Extract the [X, Y] coordinate from the center of the cell holding the provided text.  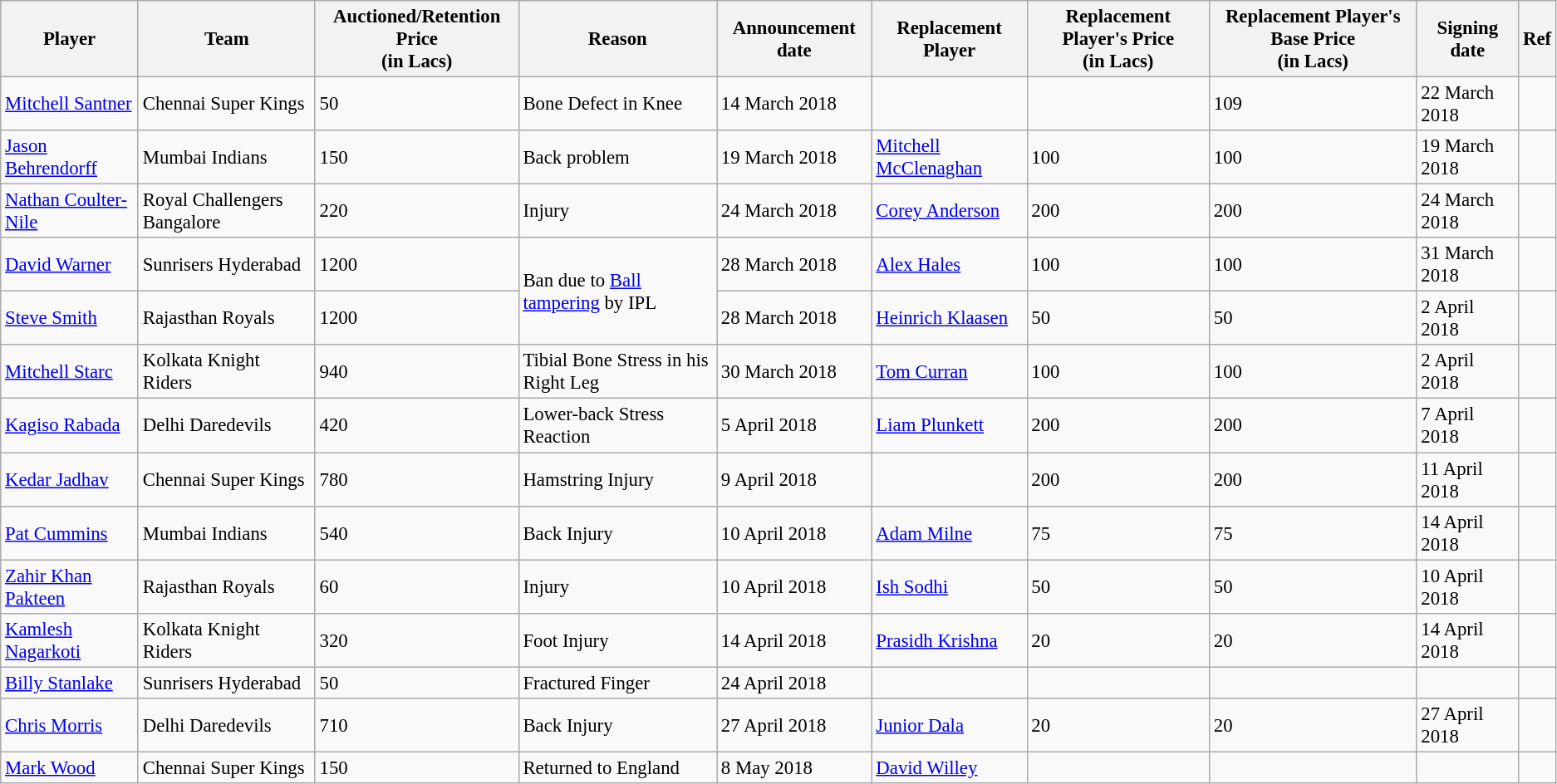
Mitchell Santner [70, 105]
Liam Plunkett [949, 425]
Kedar Jadhav [70, 480]
30 March 2018 [794, 372]
Reason [617, 39]
11 April 2018 [1467, 480]
Royal Challengers Bangalore [226, 211]
Jason Behrendorff [70, 158]
Returned to England [617, 767]
Chris Morris [70, 726]
Ref [1537, 39]
9 April 2018 [794, 480]
Zahir Khan Pakteen [70, 586]
Player [70, 39]
Announcement date [794, 39]
220 [417, 211]
940 [417, 372]
Foot Injury [617, 639]
Adam Milne [949, 533]
7 April 2018 [1467, 425]
Replacement Player's Price (in Lacs) [1118, 39]
109 [1313, 105]
Heinrich Klaasen [949, 319]
Fractured Finger [617, 683]
Tibial Bone Stress in his Right Leg [617, 372]
24 April 2018 [794, 683]
David Willey [949, 767]
Mark Wood [70, 767]
Steve Smith [70, 319]
420 [417, 425]
Alex Hales [949, 264]
Replacement Player [949, 39]
Lower-back Stress Reaction [617, 425]
Billy Stanlake [70, 683]
Pat Cummins [70, 533]
22 March 2018 [1467, 105]
Kagiso Rabada [70, 425]
Signing date [1467, 39]
Nathan Coulter-Nile [70, 211]
8 May 2018 [794, 767]
Replacement Player's Base Price (in Lacs) [1313, 39]
540 [417, 533]
Mitchell Starc [70, 372]
Junior Dala [949, 726]
5 April 2018 [794, 425]
David Warner [70, 264]
780 [417, 480]
60 [417, 586]
Prasidh Krishna [949, 639]
Back problem [617, 158]
31 March 2018 [1467, 264]
Bone Defect in Knee [617, 105]
Hamstring Injury [617, 480]
Auctioned/Retention Price (in Lacs) [417, 39]
Ish Sodhi [949, 586]
14 March 2018 [794, 105]
Corey Anderson [949, 211]
Tom Curran [949, 372]
Team [226, 39]
Kamlesh Nagarkoti [70, 639]
Mitchell McClenaghan [949, 158]
Ban due to Ball tampering by IPL [617, 291]
320 [417, 639]
710 [417, 726]
